Extract the [x, y] coordinate from the center of the cell holding the provided text.  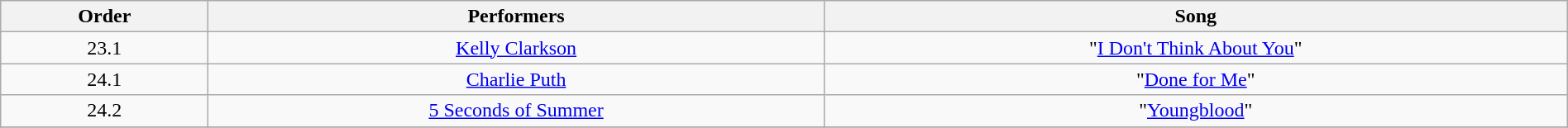
24.1 [104, 79]
Performers [516, 17]
"I Don't Think About You" [1196, 48]
"Youngblood" [1196, 111]
Song [1196, 17]
"Done for Me" [1196, 79]
Kelly Clarkson [516, 48]
5 Seconds of Summer [516, 111]
24.2 [104, 111]
Order [104, 17]
Charlie Puth [516, 79]
23.1 [104, 48]
